Return (x, y) of the center of cell containing provided text 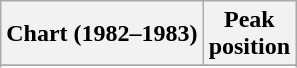
Peakposition (249, 34)
Chart (1982–1983) (102, 34)
